Search for the cell housing the specified text and yield its [X, Y] center coordinate. 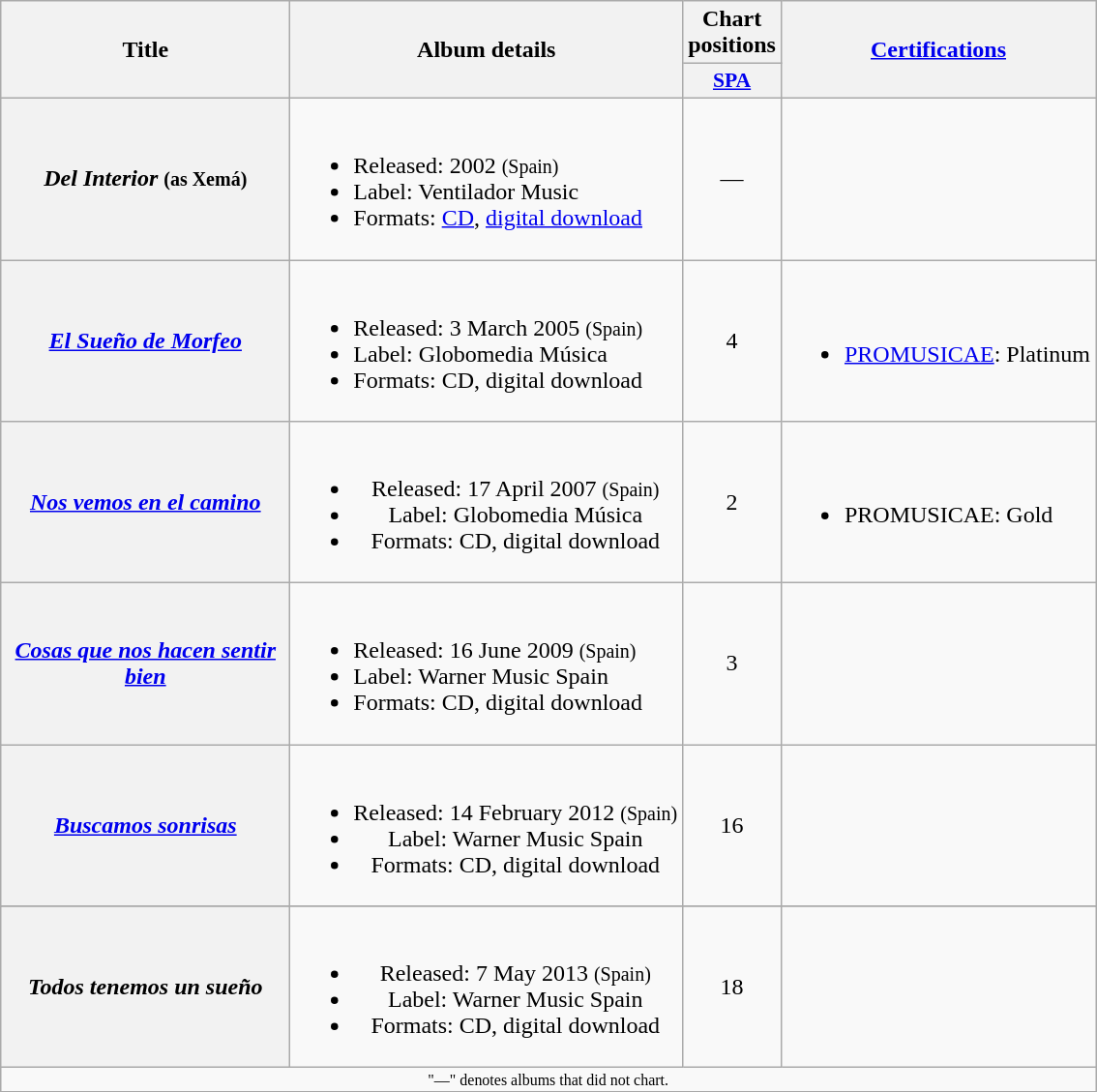
Certifications [938, 50]
4 [732, 340]
PROMUSICAE: Platinum [938, 340]
SPA [732, 81]
Del Interior (as Xemá) [145, 178]
— [732, 178]
Chart positions [732, 33]
Released: 14 February 2012 (Spain)Label: Warner Music SpainFormats: CD, digital download [487, 826]
Released: 16 June 2009 (Spain)Label: Warner Music SpainFormats: CD, digital download [487, 664]
Released: 3 March 2005 (Spain)Label: Globomedia MúsicaFormats: CD, digital download [487, 340]
Released: 17 April 2007 (Spain)Label: Globomedia MúsicaFormats: CD, digital download [487, 503]
16 [732, 826]
El Sueño de Morfeo [145, 340]
3 [732, 664]
Released: 2002 (Spain)Label: Ventilador MusicFormats: CD, digital download [487, 178]
2 [732, 503]
Released: 7 May 2013 (Spain)Label: Warner Music SpainFormats: CD, digital download [487, 987]
Title [145, 50]
Album details [487, 50]
"—" denotes albums that did not chart. [548, 1079]
Buscamos sonrisas [145, 826]
Todos tenemos un sueño [145, 987]
18 [732, 987]
Nos vemos en el camino [145, 503]
Cosas que nos hacen sentir bien [145, 664]
PROMUSICAE: Gold [938, 503]
